Pinpoint the cell where the given text exists, returning its (X, Y) midpoint coordinate. 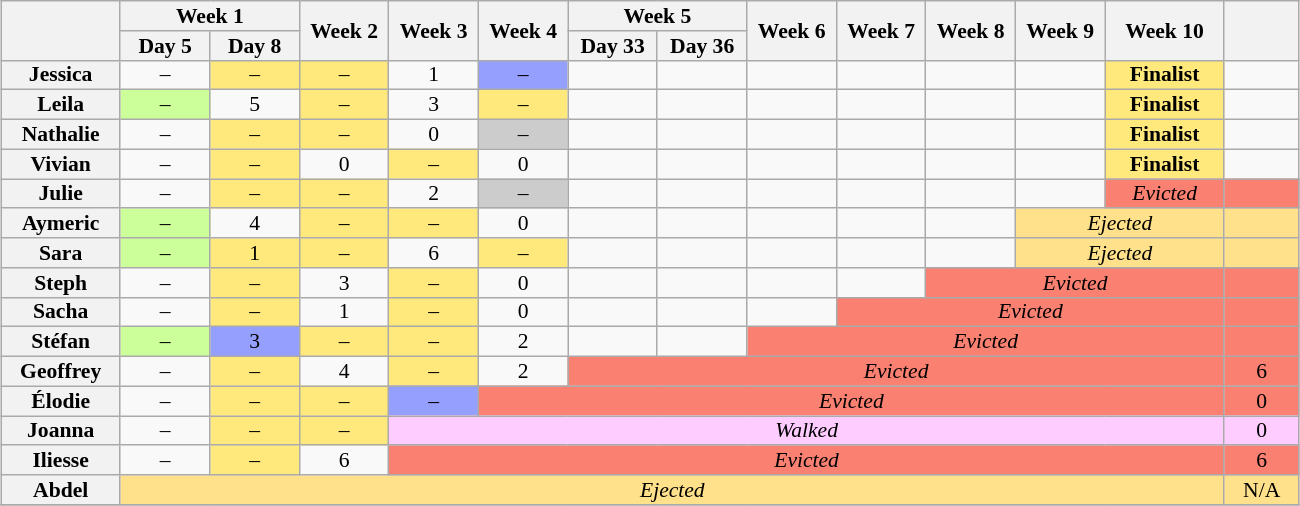
Sara (60, 253)
Week 1 (210, 16)
Week 3 (434, 30)
Vivian (60, 164)
Julie (60, 194)
Jessica (60, 75)
Élodie (60, 401)
Sacha (60, 312)
Day 5 (165, 46)
Day 33 (613, 46)
Week 8 (971, 30)
Leila (60, 105)
Week 4 (523, 30)
Abdel (60, 490)
Week 10 (1164, 30)
Week 7 (881, 30)
Day 8 (255, 46)
Week 9 (1060, 30)
Nathalie (60, 135)
Walked (806, 431)
Week 2 (344, 30)
N/A (1262, 490)
Iliesse (60, 461)
Stéfan (60, 342)
Steph (60, 283)
Week 6 (792, 30)
Joanna (60, 431)
5 (255, 105)
Week 5 (658, 16)
Day 36 (702, 46)
Aymeric (60, 224)
Geoffrey (60, 372)
